Search for the cell housing the specified text and yield its [x, y] center coordinate. 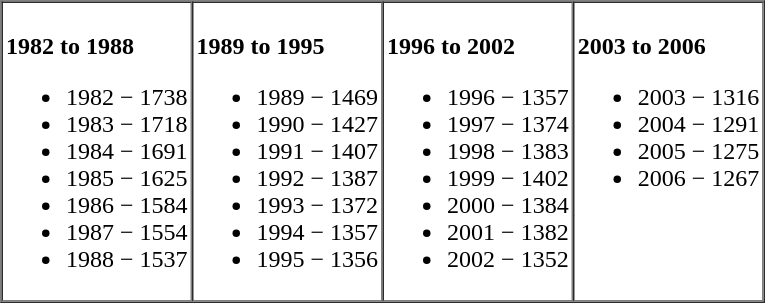
1989 to 19951989 − 14691990 − 14271991 − 14071992 − 13871993 − 13721994 − 13571995 − 1356 [288, 152]
1996 to 20021996 − 13571997 − 13741998 − 13831999 − 14022000 − 13842001 − 13822002 − 1352 [478, 152]
1982 to 19881982 − 17381983 − 17181984 − 16911985 − 16251986 − 15841987 − 15541988 − 1537 [98, 152]
2003 to 20062003 − 13162004 − 12912005 − 12752006 − 1267 [668, 152]
